Determine the (X, Y) coordinate at the center of the cell enclosing the given text.  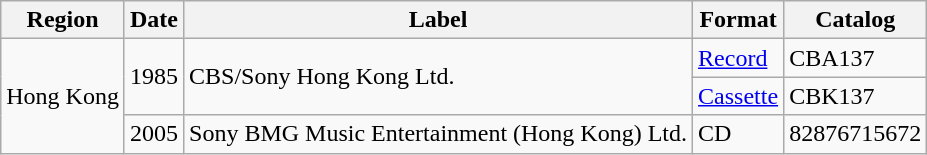
82876715672 (856, 134)
Format (738, 20)
CBA137 (856, 58)
CBS/Sony Hong Kong Ltd. (438, 77)
Label (438, 20)
Sony BMG Music Entertainment (Hong Kong) Ltd. (438, 134)
Record (738, 58)
2005 (154, 134)
Hong Kong (63, 96)
1985 (154, 77)
CD (738, 134)
Date (154, 20)
Region (63, 20)
CBK137 (856, 96)
Catalog (856, 20)
Cassette (738, 96)
